Identify which cell holds the provided text, then report its (X, Y) central coordinate. 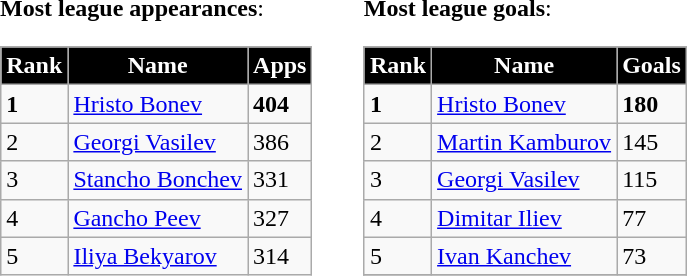
Gancho Peev (158, 218)
331 (280, 180)
Stancho Bonchev (158, 180)
404 (280, 104)
327 (280, 218)
145 (652, 142)
314 (280, 256)
Dimitar Iliev (524, 218)
Ivan Kanchev (524, 256)
Apps (280, 66)
180 (652, 104)
73 (652, 256)
386 (280, 142)
Goals (652, 66)
Iliya Bekyarov (158, 256)
77 (652, 218)
115 (652, 180)
Martin Kamburov (524, 142)
